From the cell containing the given text, extract its center point as (x, y) coordinate. 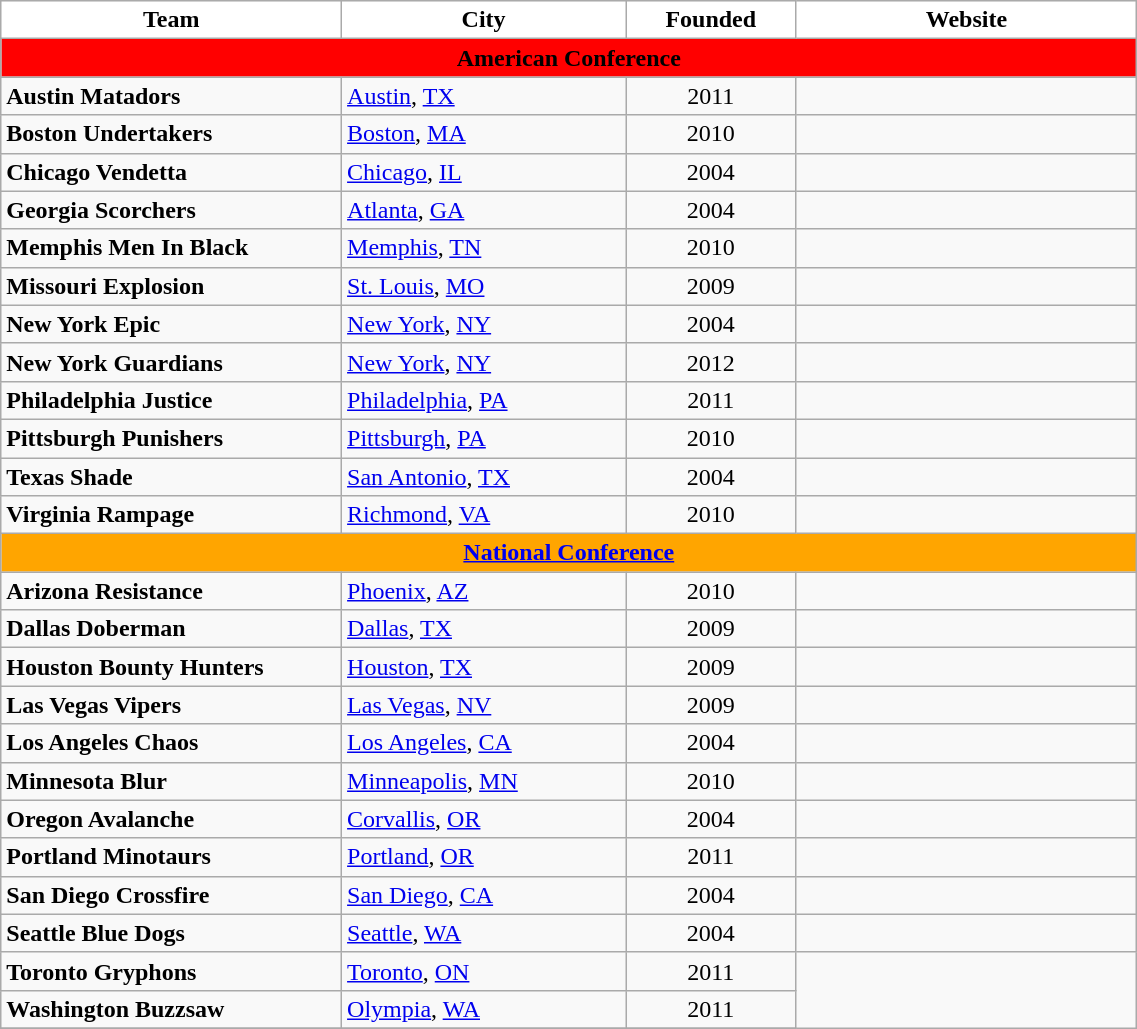
Corvallis, OR (484, 819)
Memphis, TN (484, 248)
San Diego Crossfire (172, 895)
St. Louis, MO (484, 286)
Dallas Doberman (172, 629)
Toronto, ON (484, 971)
Portland, OR (484, 857)
Phoenix, AZ (484, 591)
Chicago, IL (484, 172)
Founded (711, 20)
Austin Matadors (172, 96)
National Conference (569, 553)
New York Epic (172, 324)
Los Angeles, CA (484, 743)
Houston, TX (484, 667)
Philadelphia Justice (172, 400)
Seattle, WA (484, 933)
Atlanta, GA (484, 210)
Arizona Resistance (172, 591)
Texas Shade (172, 477)
Minnesota Blur (172, 781)
City (484, 20)
Washington Buzzsaw (172, 1009)
Toronto Gryphons (172, 971)
New York Guardians (172, 362)
Olympia, WA (484, 1009)
Las Vegas Vipers (172, 705)
San Antonio, TX (484, 477)
Houston Bounty Hunters (172, 667)
Austin, TX (484, 96)
Missouri Explosion (172, 286)
Boston Undertakers (172, 134)
Philadelphia, PA (484, 400)
Memphis Men In Black (172, 248)
San Diego, CA (484, 895)
Pittsburgh, PA (484, 438)
Pittsburgh Punishers (172, 438)
Dallas, TX (484, 629)
Richmond, VA (484, 515)
Oregon Avalanche (172, 819)
American Conference (569, 58)
Chicago Vendetta (172, 172)
Los Angeles Chaos (172, 743)
Team (172, 20)
Portland Minotaurs (172, 857)
Seattle Blue Dogs (172, 933)
Georgia Scorchers (172, 210)
Boston, MA (484, 134)
2012 (711, 362)
Virginia Rampage (172, 515)
Minneapolis, MN (484, 781)
Website (966, 20)
Las Vegas, NV (484, 705)
